Identify which cell holds the provided text, then report its [x, y] central coordinate. 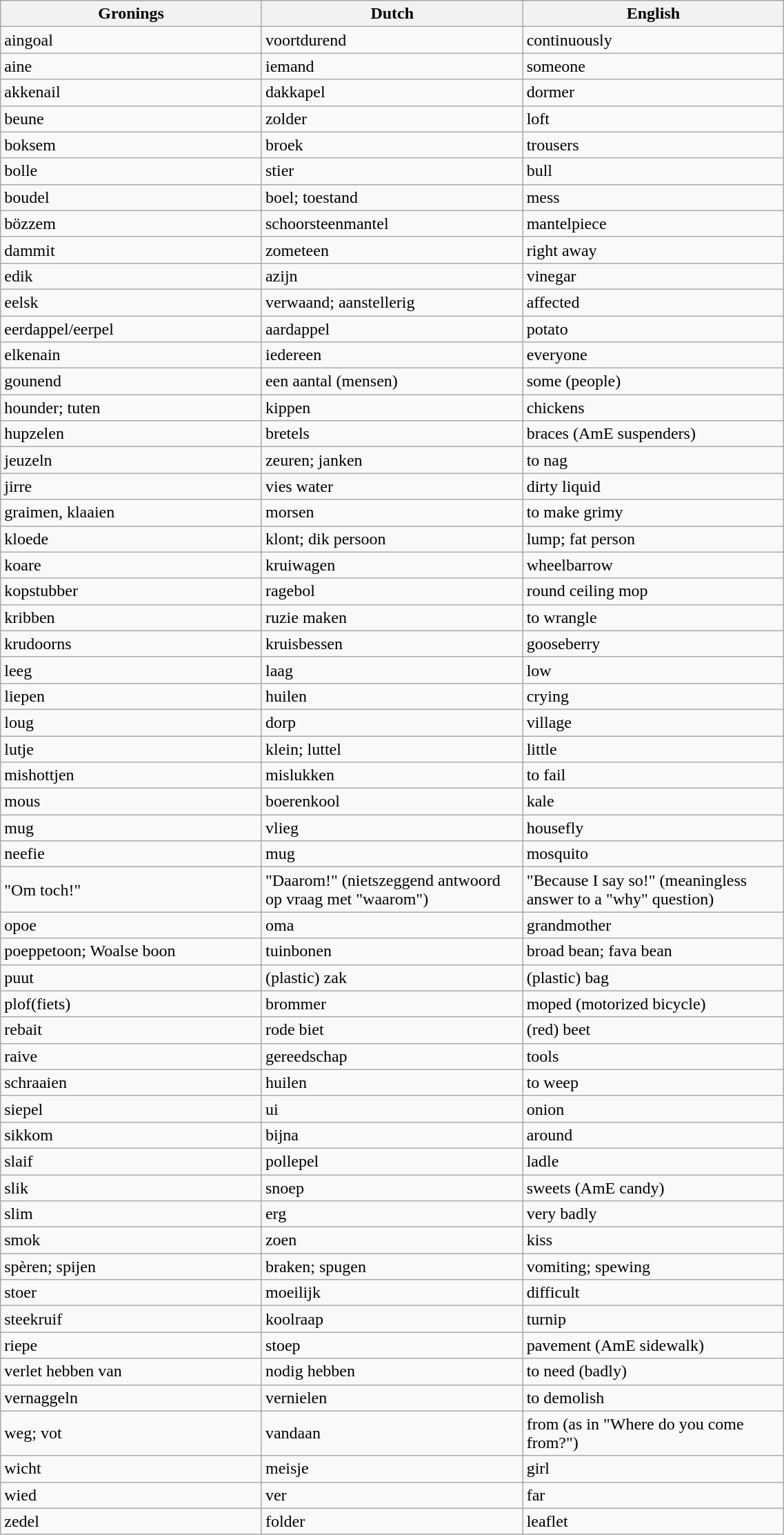
stoer [131, 1293]
pavement (AmE sidewalk) [654, 1345]
to fail [654, 775]
someone [654, 66]
chickens [654, 408]
raive [131, 1056]
moeilijk [392, 1293]
boksem [131, 145]
some (people) [654, 382]
round ceiling mop [654, 591]
broek [392, 145]
een aantal (mensen) [392, 382]
wied [131, 1495]
dormer [654, 92]
schoorsteenmantel [392, 224]
"Om toch!" [131, 890]
slaif [131, 1161]
smok [131, 1240]
sweets (AmE candy) [654, 1187]
mantelpiece [654, 224]
ladle [654, 1161]
housefly [654, 828]
ui [392, 1109]
hounder; tuten [131, 408]
loft [654, 119]
steekruif [131, 1319]
English [654, 14]
riepe [131, 1345]
verlet hebben van [131, 1371]
pollepel [392, 1161]
little [654, 749]
siepel [131, 1109]
vlieg [392, 828]
very badly [654, 1214]
continuously [654, 40]
affected [654, 302]
trousers [654, 145]
tools [654, 1056]
vernielen [392, 1398]
tuinbonen [392, 951]
village [654, 722]
aine [131, 66]
mosquito [654, 854]
meisje [392, 1469]
boudel [131, 197]
poeppetoon; Woalse boon [131, 951]
gooseberry [654, 644]
kribben [131, 617]
ragebol [392, 591]
brommer [392, 1004]
rode biet [392, 1030]
slik [131, 1187]
wheelbarrow [654, 565]
folder [392, 1521]
wicht [131, 1469]
Dutch [392, 14]
spèren; spijen [131, 1267]
akkenail [131, 92]
zedel [131, 1521]
schraaien [131, 1082]
iedereen [392, 355]
bözzem [131, 224]
everyone [654, 355]
boerenkool [392, 802]
klein; luttel [392, 749]
ruzie maken [392, 617]
rebait [131, 1030]
dirty liquid [654, 486]
to nag [654, 460]
verwaand; aanstellerig [392, 302]
vinegar [654, 276]
grandmother [654, 925]
from (as in "Where do you come from?") [654, 1434]
ver [392, 1495]
to make grimy [654, 513]
klont; dik persoon [392, 539]
turnip [654, 1319]
braces (AmE suspenders) [654, 434]
graimen, klaaien [131, 513]
low [654, 670]
bijna [392, 1135]
plof(fiets) [131, 1004]
zometeen [392, 250]
mous [131, 802]
kiss [654, 1240]
krudoorns [131, 644]
difficult [654, 1293]
iemand [392, 66]
bull [654, 171]
(plastic) zak [392, 978]
vies water [392, 486]
dakkapel [392, 92]
broad bean; fava bean [654, 951]
"Daarom!" (nietszeggend antwoord op vraag met "waarom") [392, 890]
kippen [392, 408]
"Because I say so!" (meaningless answer to a "why" question) [654, 890]
braken; spugen [392, 1267]
kruiwagen [392, 565]
moped (motorized bicycle) [654, 1004]
vandaan [392, 1434]
erg [392, 1214]
loug [131, 722]
azijn [392, 276]
aingoal [131, 40]
stier [392, 171]
koare [131, 565]
zoen [392, 1240]
weg; vot [131, 1434]
slim [131, 1214]
potato [654, 329]
to demolish [654, 1398]
(red) beet [654, 1030]
laag [392, 670]
leaflet [654, 1521]
neefie [131, 854]
lutje [131, 749]
crying [654, 696]
morsen [392, 513]
kruisbessen [392, 644]
mess [654, 197]
right away [654, 250]
vernaggeln [131, 1398]
puut [131, 978]
gereedschap [392, 1056]
Gronings [131, 14]
beune [131, 119]
gounend [131, 382]
stoep [392, 1345]
voortdurend [392, 40]
eerdappel/eerpel [131, 329]
kloede [131, 539]
opoe [131, 925]
oma [392, 925]
hupzelen [131, 434]
nodig hebben [392, 1371]
boel; toestand [392, 197]
to wrangle [654, 617]
zolder [392, 119]
sikkom [131, 1135]
jirre [131, 486]
jeuzeln [131, 460]
mislukken [392, 775]
vomiting; spewing [654, 1267]
edik [131, 276]
mishottjen [131, 775]
kale [654, 802]
elkenain [131, 355]
far [654, 1495]
onion [654, 1109]
(plastic) bag [654, 978]
to need (badly) [654, 1371]
aardappel [392, 329]
snoep [392, 1187]
dammit [131, 250]
leeg [131, 670]
bretels [392, 434]
kopstubber [131, 591]
girl [654, 1469]
eelsk [131, 302]
bolle [131, 171]
lump; fat person [654, 539]
to weep [654, 1082]
zeuren; janken [392, 460]
koolraap [392, 1319]
dorp [392, 722]
around [654, 1135]
liepen [131, 696]
